Scan for the cell matching the given text and deliver its [x, y] coordinate at center. 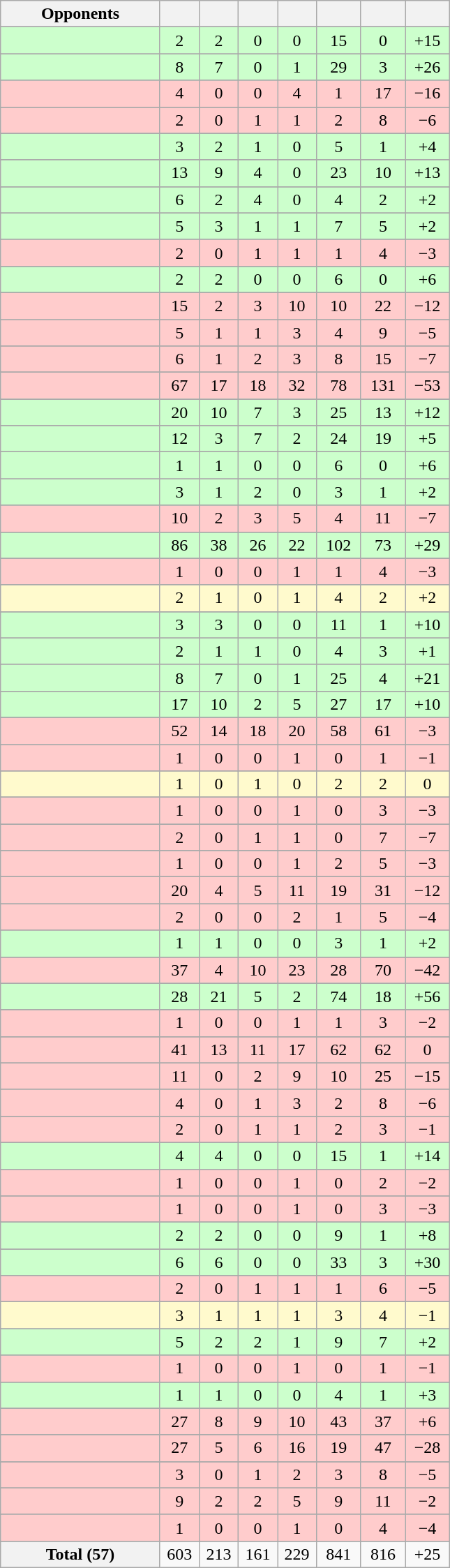
131 [383, 386]
161 [257, 1554]
14 [218, 731]
+26 [428, 67]
−16 [428, 94]
+12 [428, 412]
74 [339, 996]
+3 [428, 1395]
12 [179, 439]
58 [339, 731]
229 [297, 1554]
86 [179, 545]
213 [218, 1554]
+13 [428, 173]
816 [383, 1554]
24 [339, 439]
−15 [428, 1076]
+1 [428, 651]
70 [383, 970]
73 [383, 545]
16 [297, 1448]
31 [383, 890]
+25 [428, 1554]
+5 [428, 439]
Total (57) [81, 1554]
+8 [428, 1236]
+21 [428, 678]
102 [339, 545]
29 [339, 67]
Opponents [81, 14]
38 [218, 545]
+15 [428, 40]
+30 [428, 1262]
841 [339, 1554]
78 [339, 386]
−53 [428, 386]
+4 [428, 147]
+14 [428, 1156]
43 [339, 1421]
32 [297, 386]
61 [383, 731]
47 [383, 1448]
33 [339, 1262]
26 [257, 545]
41 [179, 1050]
+56 [428, 996]
603 [179, 1554]
67 [179, 386]
+29 [428, 545]
21 [218, 996]
−42 [428, 970]
52 [179, 731]
−28 [428, 1448]
